Pinpoint the cell where the given text exists, returning its (X, Y) midpoint coordinate. 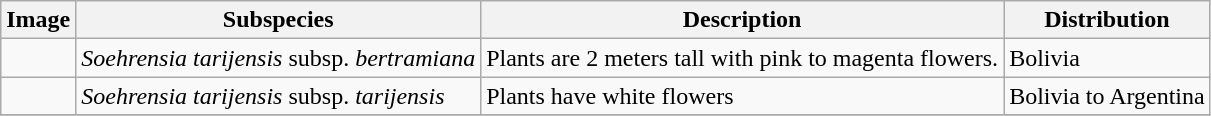
Distribution (1108, 20)
Soehrensia tarijensis subsp. bertramiana (278, 58)
Soehrensia tarijensis subsp. tarijensis (278, 96)
Bolivia (1108, 58)
Subspecies (278, 20)
Plants are 2 meters tall with pink to magenta flowers. (742, 58)
Plants have white flowers (742, 96)
Bolivia to Argentina (1108, 96)
Image (38, 20)
Description (742, 20)
